Output the (X, Y) coordinate of the center of the cell containing the given text.  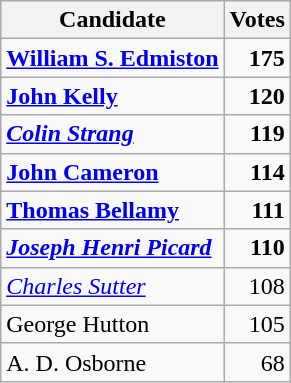
68 (257, 362)
Joseph Henri Picard (112, 248)
110 (257, 248)
111 (257, 210)
A. D. Osborne (112, 362)
George Hutton (112, 324)
Thomas Bellamy (112, 210)
Votes (257, 20)
105 (257, 324)
Candidate (112, 20)
John Kelly (112, 96)
William S. Edmiston (112, 58)
119 (257, 134)
John Cameron (112, 172)
114 (257, 172)
120 (257, 96)
175 (257, 58)
108 (257, 286)
Charles Sutter (112, 286)
Colin Strang (112, 134)
